Search for the cell housing the specified text and yield its (X, Y) center coordinate. 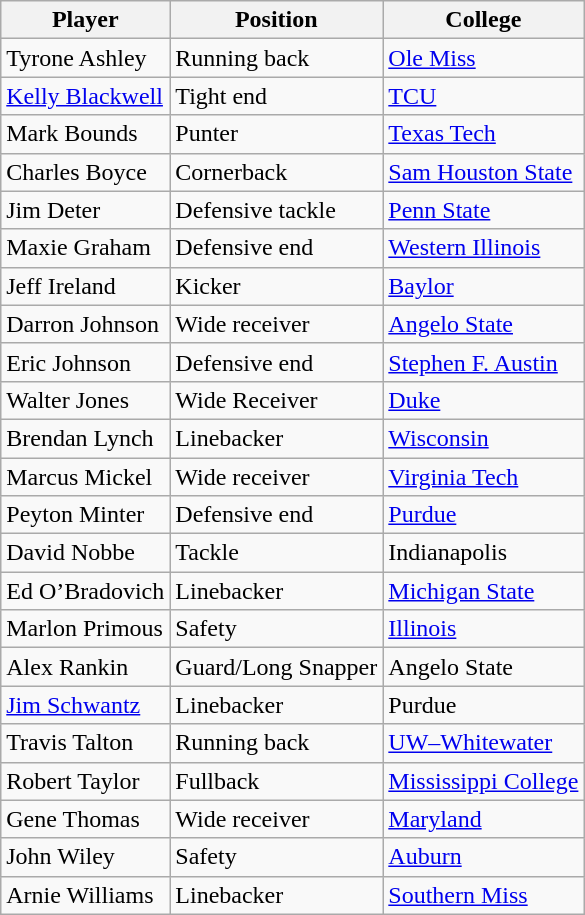
College (484, 20)
Jeff Ireland (86, 286)
UW–Whitewater (484, 743)
Arnie Williams (86, 895)
Travis Talton (86, 743)
David Nobbe (86, 553)
Jim Deter (86, 210)
Marcus Mickel (86, 477)
Defensive tackle (276, 210)
Mississippi College (484, 781)
Kelly Blackwell (86, 96)
Robert Taylor (86, 781)
Southern Miss (484, 895)
Ole Miss (484, 58)
Player (86, 20)
Fullback (276, 781)
Wisconsin (484, 438)
Punter (276, 134)
Kicker (276, 286)
Guard/Long Snapper (276, 667)
Tight end (276, 96)
Cornerback (276, 172)
Maryland (484, 819)
Position (276, 20)
Virginia Tech (484, 477)
Duke (484, 400)
John Wiley (86, 857)
Charles Boyce (86, 172)
Darron Johnson (86, 324)
Penn State (484, 210)
Sam Houston State (484, 172)
Walter Jones (86, 400)
TCU (484, 96)
Eric Johnson (86, 362)
Baylor (484, 286)
Texas Tech (484, 134)
Gene Thomas (86, 819)
Indianapolis (484, 553)
Stephen F. Austin (484, 362)
Mark Bounds (86, 134)
Tyrone Ashley (86, 58)
Alex Rankin (86, 667)
Jim Schwantz (86, 705)
Maxie Graham (86, 248)
Peyton Minter (86, 515)
Brendan Lynch (86, 438)
Michigan State (484, 591)
Ed O’Bradovich (86, 591)
Wide Receiver (276, 400)
Auburn (484, 857)
Western Illinois (484, 248)
Illinois (484, 629)
Marlon Primous (86, 629)
Tackle (276, 553)
